Search for the cell housing the specified text and yield its [X, Y] center coordinate. 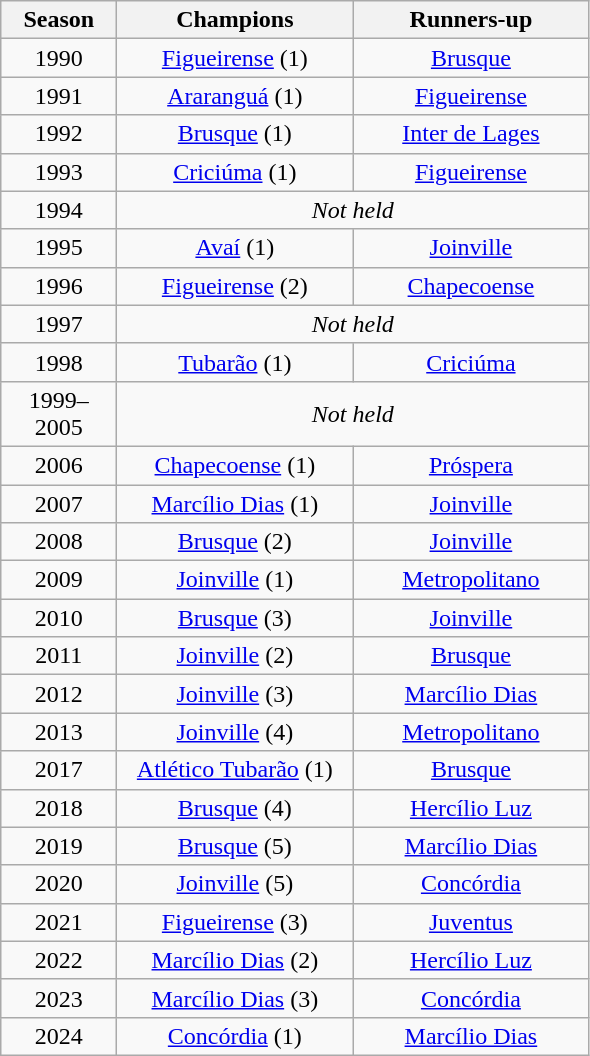
2021 [59, 922]
2017 [59, 770]
Runners-up [471, 20]
Atlético Tubarão (1) [235, 770]
2022 [59, 960]
Season [59, 20]
2020 [59, 884]
2010 [59, 618]
2012 [59, 694]
Araranguá (1) [235, 96]
Joinville (5) [235, 884]
Brusque (4) [235, 808]
2006 [59, 465]
1992 [59, 134]
Champions [235, 20]
1994 [59, 210]
1991 [59, 96]
Brusque (1) [235, 134]
Próspera [471, 465]
2024 [59, 1036]
2019 [59, 846]
Criciúma [471, 362]
Concórdia (1) [235, 1036]
Chapecoense [471, 286]
Brusque (5) [235, 846]
Criciúma (1) [235, 172]
Juventus [471, 922]
2023 [59, 998]
Figueirense (1) [235, 58]
Brusque (2) [235, 542]
1999–2005 [59, 414]
Avaí (1) [235, 248]
2008 [59, 542]
2011 [59, 656]
Marcílio Dias (3) [235, 998]
Tubarão (1) [235, 362]
Inter de Lages [471, 134]
Marcílio Dias (1) [235, 503]
1990 [59, 58]
Brusque (3) [235, 618]
1997 [59, 324]
2018 [59, 808]
2009 [59, 580]
2007 [59, 503]
Joinville (4) [235, 732]
1993 [59, 172]
1998 [59, 362]
2013 [59, 732]
1995 [59, 248]
Joinville (1) [235, 580]
Marcílio Dias (2) [235, 960]
Joinville (2) [235, 656]
Chapecoense (1) [235, 465]
1996 [59, 286]
Joinville (3) [235, 694]
Figueirense (2) [235, 286]
Figueirense (3) [235, 922]
